For the text-containing cell, return its midpoint in (x, y) coordinate format. 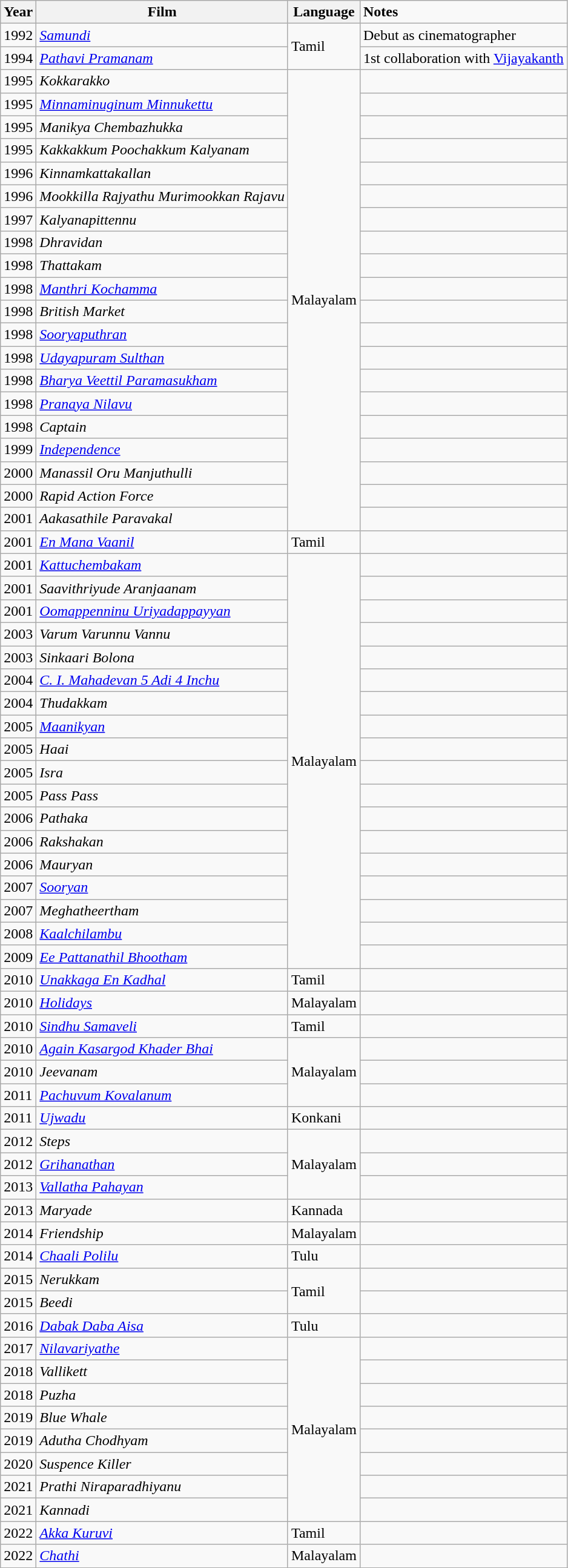
Mauryan (162, 865)
Sooryan (162, 888)
Thattakam (162, 265)
1997 (18, 219)
Ee Pattanathil Bhootham (162, 957)
Kaalchilambu (162, 934)
Pachuvum Kovalanum (162, 1095)
Pranaya Nilavu (162, 404)
Friendship (162, 1233)
Akka Kuruvi (162, 1533)
Manikya Chembazhukka (162, 127)
Again Kasargod Khader Bhai (162, 1049)
British Market (162, 312)
C. I. Mahadevan 5 Adi 4 Inchu (162, 680)
Beedi (162, 1302)
Year (18, 12)
Chaali Polilu (162, 1256)
Ujwadu (162, 1118)
Nerukkam (162, 1279)
2016 (18, 1325)
Minnaminuginum Minnukettu (162, 104)
Dabak Daba Aisa (162, 1325)
1999 (18, 450)
Unakkaga En Kadhal (162, 980)
Debut as cinematographer (463, 35)
Chathi (162, 1556)
Vallatha Pahayan (162, 1187)
Kokkarakko (162, 81)
Rakshakan (162, 842)
Puzha (162, 1394)
Bharya Veettil Paramasukham (162, 381)
Samundi (162, 35)
Sindhu Samaveli (162, 1026)
1st collaboration with Vijayakanth (463, 58)
Aakasathile Paravakal (162, 519)
Nilavariyathe (162, 1348)
Manassil Oru Manjuthulli (162, 473)
Grihanathan (162, 1164)
Oomappenninu Uriyadappayyan (162, 611)
Sinkaari Bolona (162, 657)
Captain (162, 427)
Kalyanapittennu (162, 219)
Suspence Killer (162, 1464)
Mookkilla Rajyathu Murimookkan Rajavu (162, 196)
Pathavi Pramanam (162, 58)
Saavithriyude Aranjaanam (162, 588)
Varum Varunnu Vannu (162, 634)
Isra (162, 772)
Independence (162, 450)
Manthri Kochamma (162, 289)
Udayapuram Sulthan (162, 358)
Blue Whale (162, 1418)
Pass Pass (162, 796)
Kattuchembakam (162, 565)
Kakkakkum Poochakkum Kalyanam (162, 150)
Prathi Niraparadhiyanu (162, 1487)
Holidays (162, 1003)
Konkani (323, 1118)
Dhravidan (162, 242)
Kinnamkattakallan (162, 173)
Kannada (323, 1210)
2017 (18, 1348)
Language (323, 12)
Notes (463, 12)
Adutha Chodhyam (162, 1441)
2020 (18, 1464)
Rapid Action Force (162, 496)
Meghatheertham (162, 911)
Pathaka (162, 819)
Maanikyan (162, 726)
Maryade (162, 1210)
Vallikett (162, 1371)
En Mana Vaanil (162, 542)
2008 (18, 934)
Haai (162, 749)
Kannadi (162, 1510)
1992 (18, 35)
Jeevanam (162, 1072)
Thudakkam (162, 703)
Film (162, 12)
1994 (18, 58)
Sooryaputhran (162, 335)
2009 (18, 957)
Steps (162, 1141)
